From the cell containing the given text, extract its center point as (x, y) coordinate. 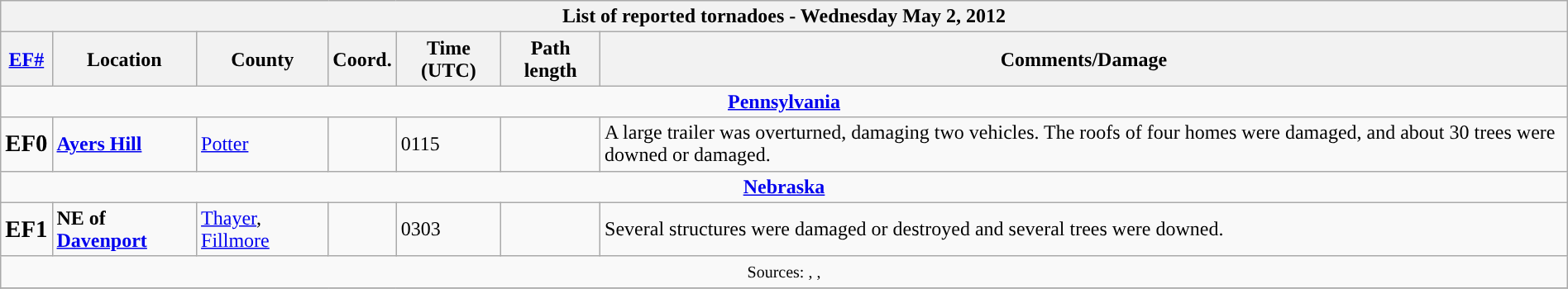
Thayer, Fillmore (263, 230)
County (263, 59)
Potter (263, 144)
EF1 (26, 230)
Time (UTC) (448, 59)
Nebraska (784, 187)
A large trailer was overturned, damaging two vehicles. The roofs of four homes were damaged, and about 30 trees were downed or damaged. (1084, 144)
EF0 (26, 144)
Sources: , , (784, 272)
Comments/Damage (1084, 59)
Several structures were damaged or destroyed and several trees were downed. (1084, 230)
Pennsylvania (784, 102)
EF# (26, 59)
Ayers Hill (124, 144)
Coord. (362, 59)
0303 (448, 230)
List of reported tornadoes - Wednesday May 2, 2012 (784, 17)
NE of Davenport (124, 230)
0115 (448, 144)
Path length (551, 59)
Location (124, 59)
